Pinpoint the cell where the given text exists, returning its (x, y) midpoint coordinate. 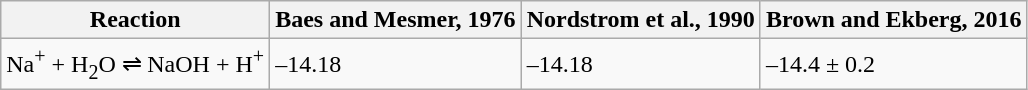
Brown and Ekberg, 2016 (894, 20)
Baes and Mesmer, 1976 (396, 20)
Nordstrom et al., 1990 (640, 20)
–14.4 ± 0.2 (894, 64)
Reaction (136, 20)
Na+ + H2O ⇌ NaOH + H+ (136, 64)
